Determine the [x, y] coordinate at the center of the cell enclosing the given text.  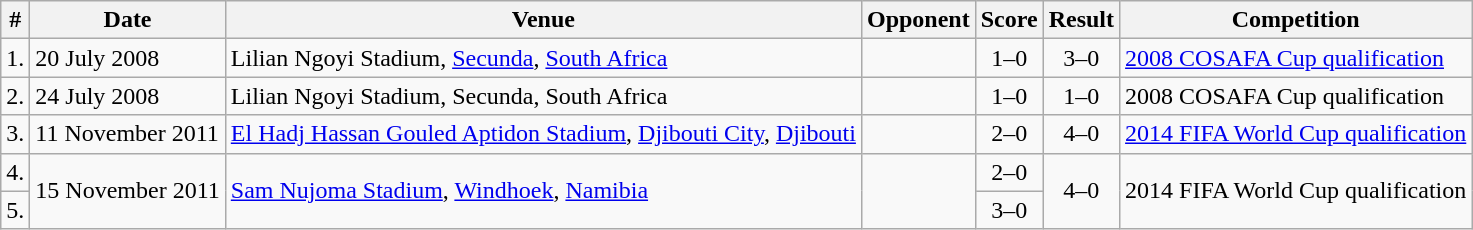
Score [1009, 20]
Sam Nujoma Stadium, Windhoek, Namibia [543, 191]
20 July 2008 [128, 58]
5. [16, 210]
2. [16, 96]
# [16, 20]
3. [16, 134]
Venue [543, 20]
15 November 2011 [128, 191]
Date [128, 20]
Result [1081, 20]
El Hadj Hassan Gouled Aptidon Stadium, Djibouti City, Djibouti [543, 134]
Competition [1296, 20]
24 July 2008 [128, 96]
Opponent [918, 20]
11 November 2011 [128, 134]
4. [16, 172]
1. [16, 58]
